Locate the cell with the specified text and output its [x, y] center coordinate. 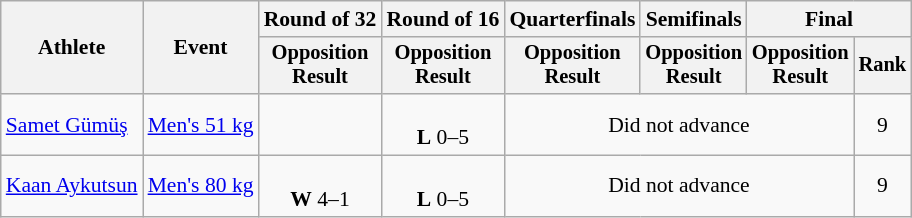
Round of 16 [442, 19]
Men's 51 kg [201, 124]
Final [829, 19]
Samet Gümüş [72, 124]
Quarterfinals [572, 19]
Kaan Aykutsun [72, 186]
Men's 80 kg [201, 186]
Rank [883, 66]
Event [201, 48]
W 4–1 [320, 186]
Athlete [72, 48]
Semifinals [694, 19]
Round of 32 [320, 19]
